Output the (X, Y) coordinate of the center of the cell containing the given text.  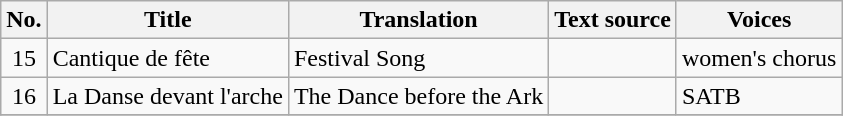
La Danse devant l'arche (168, 96)
SATB (758, 96)
The Dance before the Ark (418, 96)
Title (168, 20)
Cantique de fête (168, 58)
women's chorus (758, 58)
Translation (418, 20)
Festival Song (418, 58)
Voices (758, 20)
16 (24, 96)
15 (24, 58)
No. (24, 20)
Text source (613, 20)
